For the text-containing cell, return its midpoint in (x, y) coordinate format. 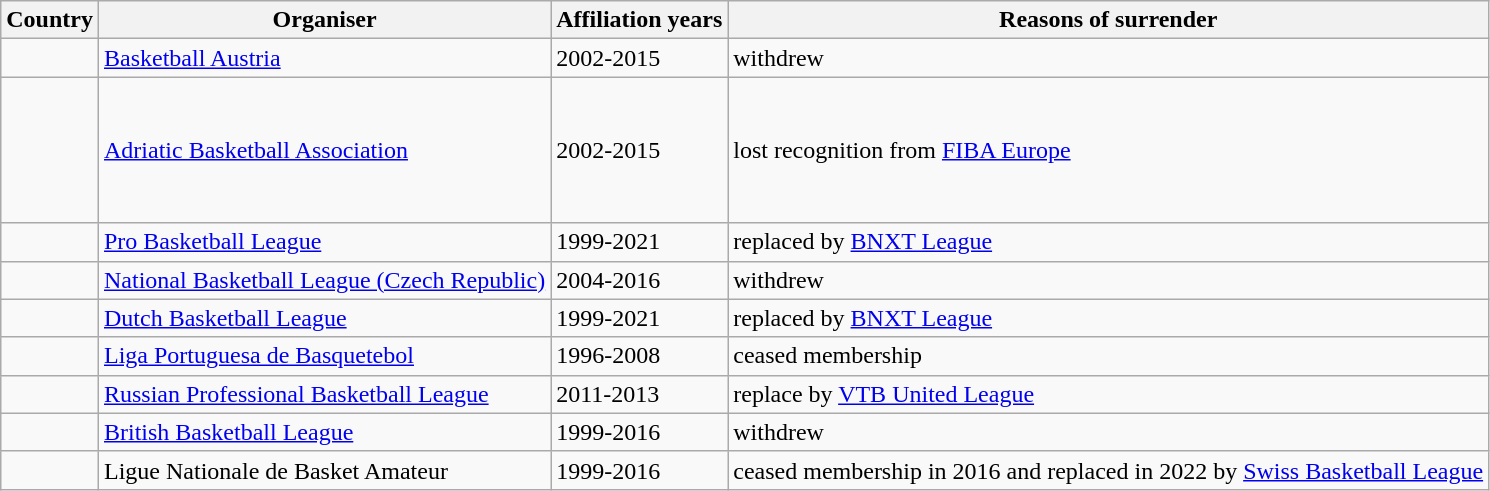
Russian Professional Basketball League (324, 394)
replace by VTB United League (1108, 394)
1996-2008 (640, 356)
2004-2016 (640, 280)
National Basketball League (Czech Republic) (324, 280)
Ligue Nationale de Basket Amateur (324, 470)
Reasons of surrender (1108, 20)
2011-2013 (640, 394)
Organiser (324, 20)
lost recognition from FIBA Europe (1108, 150)
ceased membership (1108, 356)
British Basketball League (324, 432)
Liga Portuguesa de Basquetebol (324, 356)
Affiliation years (640, 20)
Pro Basketball League (324, 242)
ceased membership in 2016 and replaced in 2022 by Swiss Basketball League (1108, 470)
Country (50, 20)
Dutch Basketball League (324, 318)
Adriatic Basketball Association (324, 150)
Basketball Austria (324, 58)
